Search for the cell housing the specified text and yield its (x, y) center coordinate. 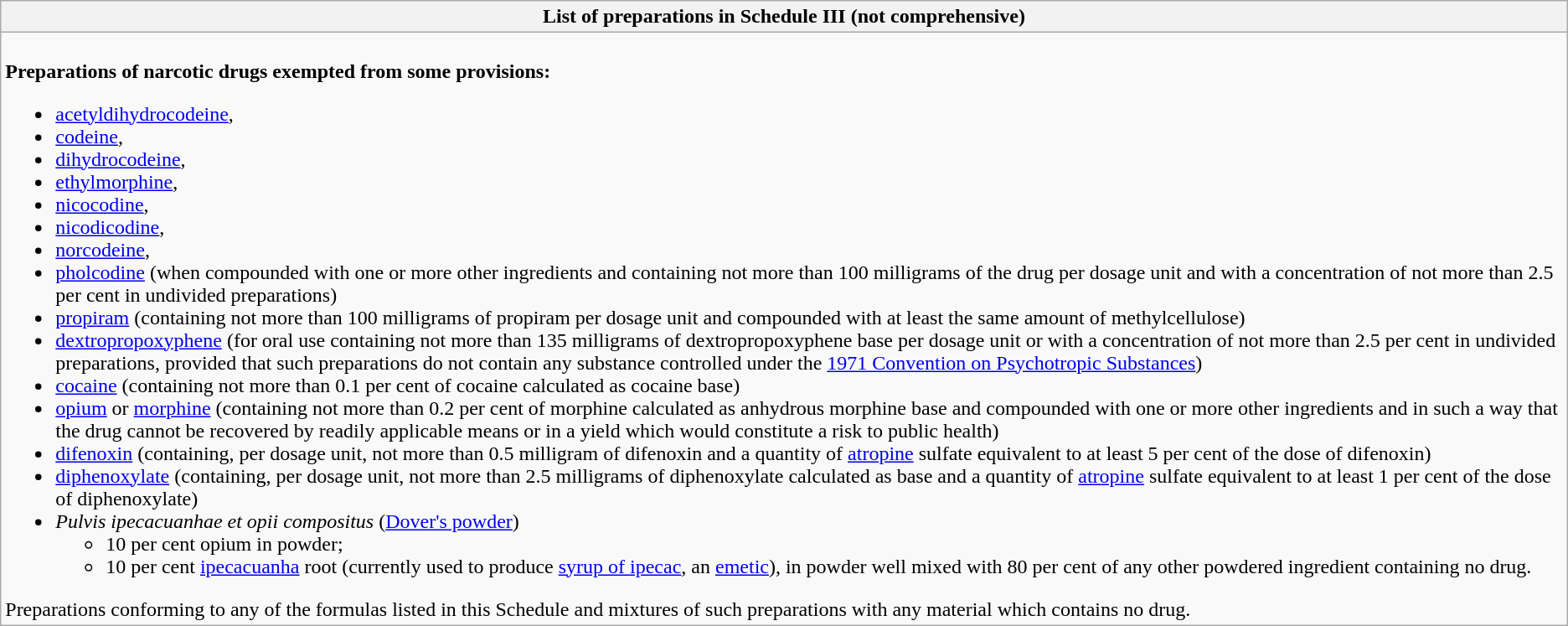
List of preparations in Schedule III (not comprehensive) (784, 17)
